Detect which cell encompasses the target text, then output its (X, Y) center coordinate. 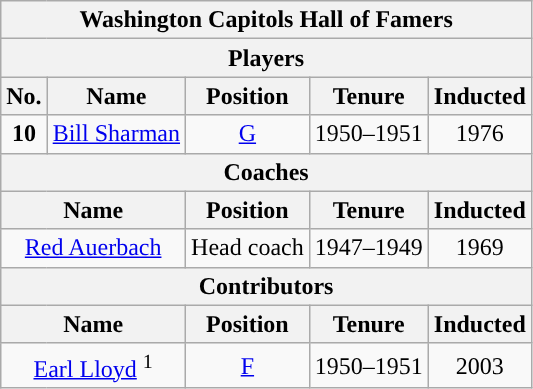
Earl Lloyd 1 (94, 366)
Washington Capitols Hall of Famers (266, 20)
2003 (480, 366)
F (248, 366)
1947–1949 (368, 248)
Head coach (248, 248)
10 (24, 134)
1969 (480, 248)
No. (24, 96)
G (248, 134)
Players (266, 58)
Bill Sharman (116, 134)
Contributors (266, 286)
1976 (480, 134)
Red Auerbach (94, 248)
Coaches (266, 172)
